Scan for the cell matching the given text and deliver its [x, y] coordinate at center. 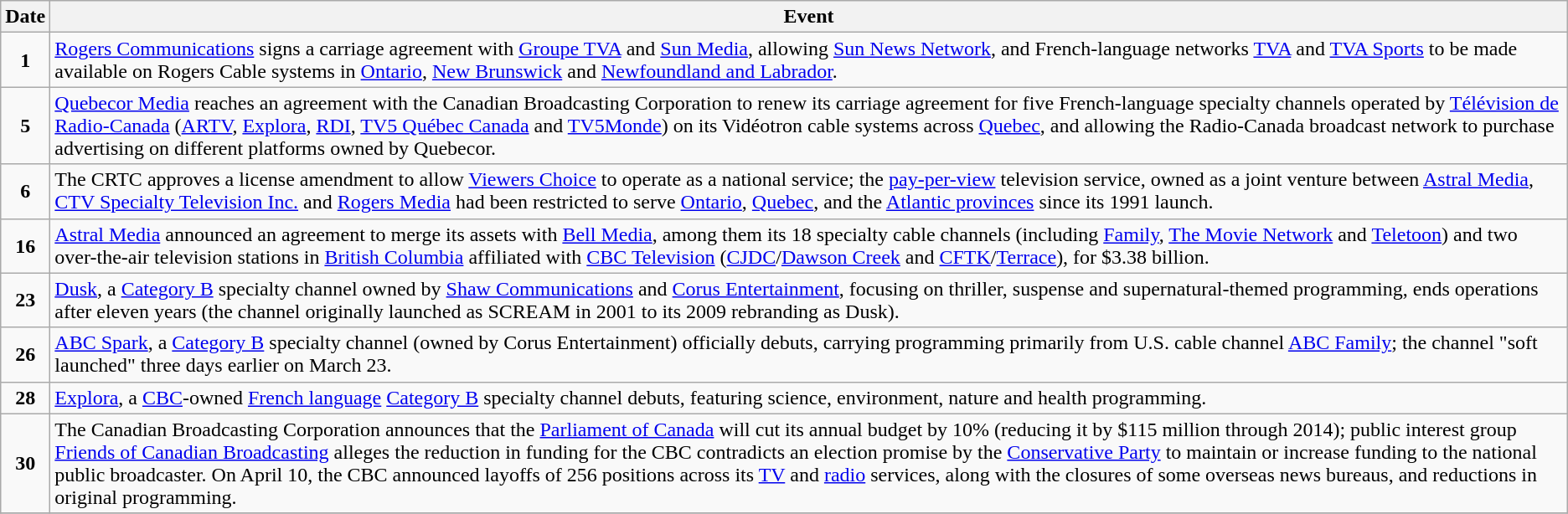
5 [25, 126]
16 [25, 246]
26 [25, 355]
Explora, a CBC-owned French language Category B specialty channel debuts, featuring science, environment, nature and health programming. [809, 398]
23 [25, 300]
Date [25, 17]
28 [25, 398]
30 [25, 464]
1 [25, 60]
Event [809, 17]
6 [25, 191]
